For the text-containing cell, return its midpoint in (X, Y) coordinate format. 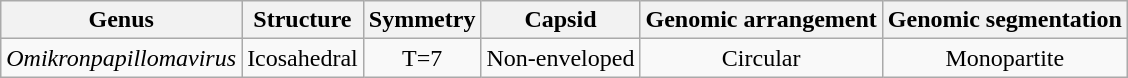
T=7 (422, 58)
Genus (122, 20)
Circular (761, 58)
Structure (303, 20)
Icosahedral (303, 58)
Monopartite (1004, 58)
Genomic arrangement (761, 20)
Symmetry (422, 20)
Capsid (560, 20)
Genomic segmentation (1004, 20)
Non-enveloped (560, 58)
Omikronpapillomavirus (122, 58)
